From the cell containing the given text, extract its center point as [x, y] coordinate. 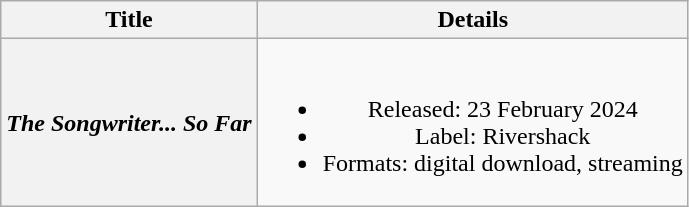
The Songwriter... So Far [129, 122]
Title [129, 20]
Details [472, 20]
Released: 23 February 2024Label: RivershackFormats: digital download, streaming [472, 122]
